Identify which cell holds the provided text, then report its [X, Y] central coordinate. 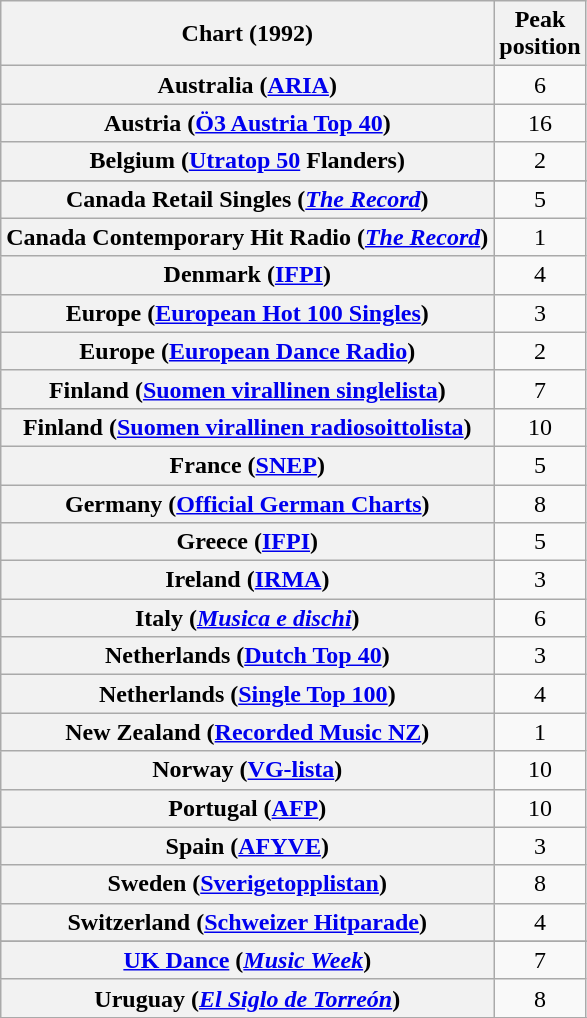
Finland (Suomen virallinen radiosoittolista) [248, 427]
Uruguay (El Siglo de Torreón) [248, 998]
Belgium (Utratop 50 Flanders) [248, 161]
Finland (Suomen virallinen singlelista) [248, 389]
Denmark (IFPI) [248, 275]
Norway (VG-lista) [248, 770]
France (SNEP) [248, 465]
Switzerland (Schweizer Hitparade) [248, 922]
Greece (IFPI) [248, 542]
Canada Retail Singles (The Record) [248, 199]
Italy (Musica e dischi) [248, 618]
Canada Contemporary Hit Radio (The Record) [248, 237]
UK Dance (Music Week) [248, 960]
Netherlands (Single Top 100) [248, 694]
Europe (European Dance Radio) [248, 351]
Europe (European Hot 100 Singles) [248, 313]
New Zealand (Recorded Music NZ) [248, 732]
Peakposition [540, 34]
Ireland (IRMA) [248, 580]
Australia (ARIA) [248, 85]
Germany (Official German Charts) [248, 503]
Spain (AFYVE) [248, 846]
Sweden (Sverigetopplistan) [248, 884]
Austria (Ö3 Austria Top 40) [248, 123]
Chart (1992) [248, 34]
16 [540, 123]
Netherlands (Dutch Top 40) [248, 656]
Portugal (AFP) [248, 808]
